Provide the (X, Y) coordinate of the cell's center where the given text is located.  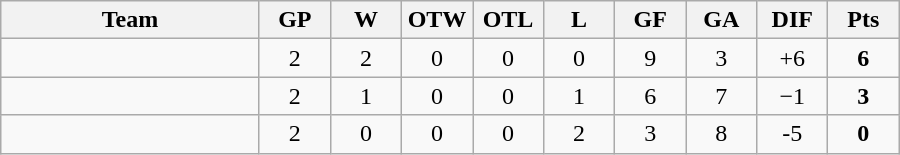
Team (130, 20)
W (366, 20)
OTL (508, 20)
OTW (436, 20)
DIF (792, 20)
-5 (792, 134)
9 (650, 58)
Pts (864, 20)
−1 (792, 96)
7 (722, 96)
GA (722, 20)
+6 (792, 58)
L (580, 20)
8 (722, 134)
GF (650, 20)
GP (294, 20)
